Determine the [X, Y] coordinate at the center of the cell enclosing the given text.  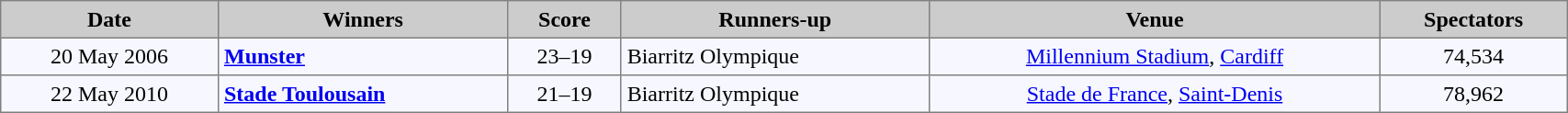
Spectators [1473, 19]
20 May 2006 [110, 56]
Munster [363, 56]
Runners-up [775, 19]
22 May 2010 [110, 94]
Score [564, 19]
Date [110, 19]
Millennium Stadium, Cardiff [1156, 56]
Winners [363, 19]
23–19 [564, 56]
Stade de France, Saint-Denis [1156, 94]
21–19 [564, 94]
74,534 [1473, 56]
78,962 [1473, 94]
Venue [1156, 19]
Stade Toulousain [363, 94]
